Extract the (X, Y) coordinate from the center of the cell holding the provided text.  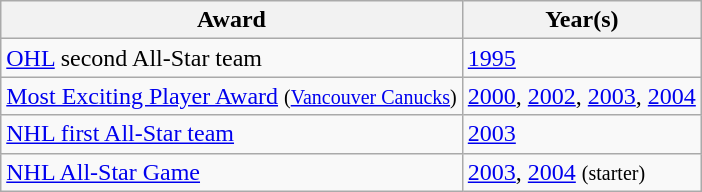
Most Exciting Player Award (Vancouver Canucks) (232, 96)
OHL second All-Star team (232, 58)
Year(s) (582, 20)
2000, 2002, 2003, 2004 (582, 96)
2003 (582, 134)
2003, 2004 (starter) (582, 172)
1995 (582, 58)
NHL first All-Star team (232, 134)
NHL All-Star Game (232, 172)
Award (232, 20)
